Detect which cell encompasses the target text, then output its (x, y) center coordinate. 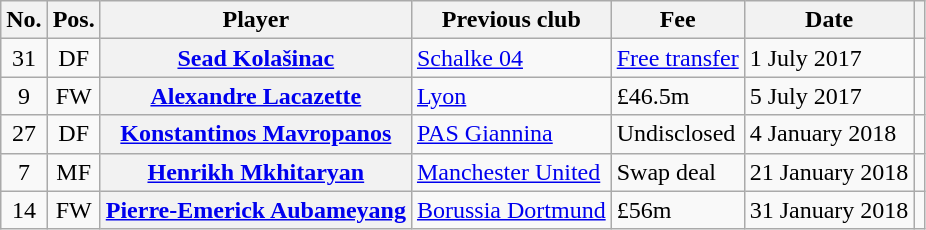
No. (24, 20)
Fee (678, 20)
7 (24, 172)
27 (24, 134)
Schalke 04 (511, 58)
Undisclosed (678, 134)
Free transfer (678, 58)
31 (24, 58)
Borussia Dortmund (511, 210)
MF (74, 172)
14 (24, 210)
Pos. (74, 20)
Previous club (511, 20)
Player (256, 20)
Henrikh Mkhitaryan (256, 172)
Lyon (511, 96)
Swap deal (678, 172)
4 January 2018 (829, 134)
£46.5m (678, 96)
Alexandre Lacazette (256, 96)
5 July 2017 (829, 96)
9 (24, 96)
£56m (678, 210)
PAS Giannina (511, 134)
1 July 2017 (829, 58)
Manchester United (511, 172)
Konstantinos Mavropanos (256, 134)
Pierre-Emerick Aubameyang (256, 210)
21 January 2018 (829, 172)
31 January 2018 (829, 210)
Date (829, 20)
Sead Kolašinac (256, 58)
